From the cell containing the given text, extract its center point as (X, Y) coordinate. 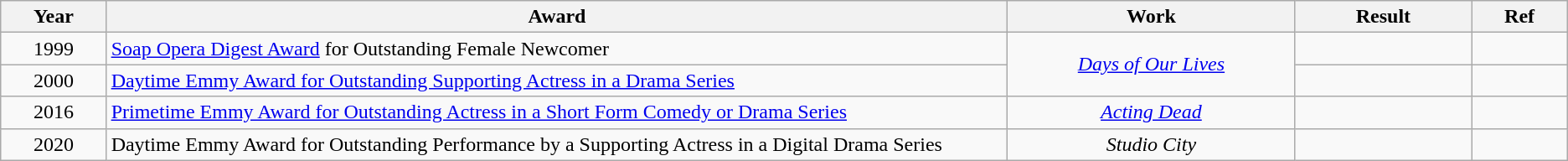
Daytime Emmy Award for Outstanding Supporting Actress in a Drama Series (557, 80)
Year (54, 17)
2020 (54, 144)
Work (1151, 17)
1999 (54, 49)
Studio City (1151, 144)
Acting Dead (1151, 112)
Primetime Emmy Award for Outstanding Actress in a Short Form Comedy or Drama Series (557, 112)
2000 (54, 80)
Ref (1519, 17)
Award (557, 17)
Days of Our Lives (1151, 65)
Soap Opera Digest Award for Outstanding Female Newcomer (557, 49)
Result (1384, 17)
2016 (54, 112)
Daytime Emmy Award for Outstanding Performance by a Supporting Actress in a Digital Drama Series (557, 144)
